Find where the given text appears and provide that cell's center as (X, Y) coordinate. 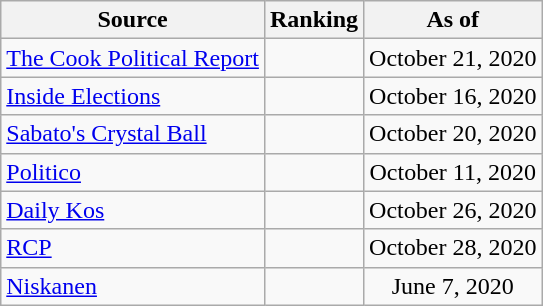
RCP (133, 248)
Daily Kos (133, 210)
Politico (133, 172)
October 20, 2020 (453, 134)
Sabato's Crystal Ball (133, 134)
As of (453, 20)
Ranking (314, 20)
June 7, 2020 (453, 286)
The Cook Political Report (133, 58)
Source (133, 20)
October 21, 2020 (453, 58)
October 16, 2020 (453, 96)
Inside Elections (133, 96)
Niskanen (133, 286)
October 28, 2020 (453, 248)
October 26, 2020 (453, 210)
October 11, 2020 (453, 172)
